Search for the cell housing the specified text and yield its (x, y) center coordinate. 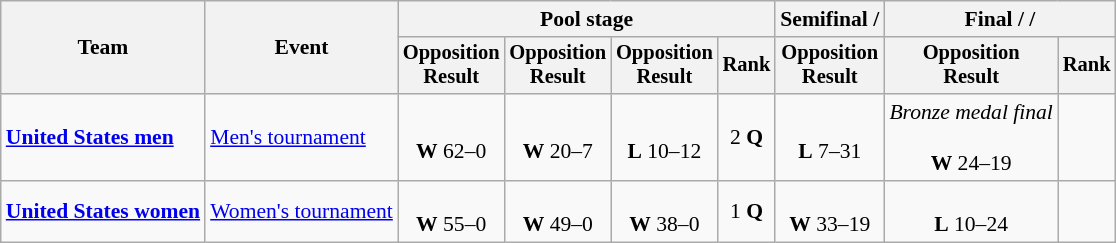
Semifinal / (830, 19)
L 7–31 (830, 138)
Event (302, 48)
2 Q (747, 138)
Team (103, 48)
W 55–0 (452, 212)
W 62–0 (452, 138)
W 49–0 (558, 212)
Bronze medal finalW 24–19 (971, 138)
United States men (103, 138)
L 10–12 (664, 138)
1 Q (747, 212)
W 38–0 (664, 212)
Women's tournament (302, 212)
Pool stage (586, 19)
W 20–7 (558, 138)
W 33–19 (830, 212)
L 10–24 (971, 212)
Men's tournament (302, 138)
United States women (103, 212)
Final / / (1000, 19)
